Find where the given text appears and provide that cell's center as [X, Y] coordinate. 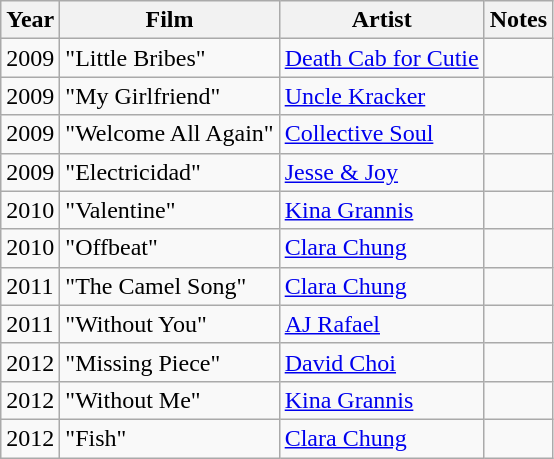
Collective Soul [382, 134]
"Fish" [170, 438]
"Welcome All Again" [170, 134]
Death Cab for Cutie [382, 58]
David Choi [382, 362]
Film [170, 20]
"The Camel Song" [170, 286]
"My Girlfriend" [170, 96]
Year [30, 20]
Artist [382, 20]
"Valentine" [170, 210]
Jesse & Joy [382, 172]
Notes [518, 20]
Uncle Kracker [382, 96]
AJ Rafael [382, 324]
"Missing Piece" [170, 362]
"Without You" [170, 324]
"Offbeat" [170, 248]
"Little Bribes" [170, 58]
"Electricidad" [170, 172]
"Without Me" [170, 400]
